Capture the cell that displays the provided text and extract its (x, y) central coordinate. 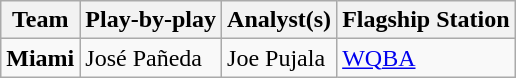
Joe Pujala (280, 58)
Flagship Station (426, 20)
Analyst(s) (280, 20)
WQBA (426, 58)
Miami (40, 58)
Team (40, 20)
José Pañeda (151, 58)
Play-by-play (151, 20)
